Determine the [x, y] coordinate at the center of the cell enclosing the given text.  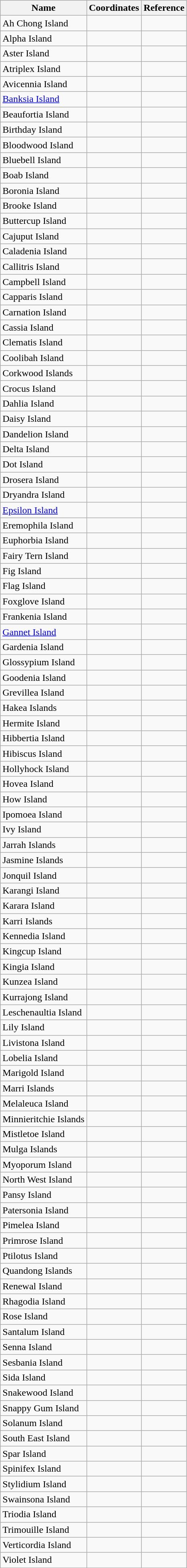
Capparis Island [44, 297]
Coolibah Island [44, 358]
Karangi Island [44, 890]
Myoporum Island [44, 1165]
Birthday Island [44, 130]
Rhagodia Island [44, 1301]
Dandelion Island [44, 434]
Boab Island [44, 175]
How Island [44, 799]
Quandong Islands [44, 1271]
Snappy Gum Island [44, 1408]
Karri Islands [44, 921]
Dot Island [44, 465]
Leschenaultia Island [44, 1012]
Sida Island [44, 1377]
Cassia Island [44, 327]
Fig Island [44, 571]
Corkwood Islands [44, 373]
South East Island [44, 1438]
Spar Island [44, 1454]
Flag Island [44, 586]
Gardenia Island [44, 647]
Senna Island [44, 1347]
Verticordia Island [44, 1545]
Clematis Island [44, 343]
Kennedia Island [44, 936]
Spinifex Island [44, 1469]
Beaufortia Island [44, 114]
Boronia Island [44, 191]
Delta Island [44, 449]
Drosera Island [44, 480]
Pimelea Island [44, 1225]
Ipomoea Island [44, 814]
Marigold Island [44, 1073]
Caladenia Island [44, 251]
Mistletoe Island [44, 1134]
Banksia Island [44, 99]
Lobelia Island [44, 1058]
Hibbertia Island [44, 738]
Jarrah Islands [44, 845]
Ah Chong Island [44, 23]
Bloodwood Island [44, 145]
Stylidium Island [44, 1484]
Crocus Island [44, 388]
Lily Island [44, 1027]
Hovea Island [44, 784]
Cajuput Island [44, 236]
Snakewood Island [44, 1392]
Fairy Tern Island [44, 556]
Primrose Island [44, 1241]
Patersonia Island [44, 1210]
Hollyhock Island [44, 769]
Daisy Island [44, 419]
Santalum Island [44, 1332]
Callitris Island [44, 267]
Jasmine Islands [44, 860]
Pansy Island [44, 1195]
Gannet Island [44, 632]
Bluebell Island [44, 160]
Rose Island [44, 1317]
Minnieritchie Islands [44, 1119]
Renewal Island [44, 1286]
Coordinates [114, 8]
Euphorbia Island [44, 541]
Hibiscus Island [44, 754]
Kingia Island [44, 967]
Melaleuca Island [44, 1103]
Goodenia Island [44, 678]
Frankenia Island [44, 616]
Hermite Island [44, 723]
Epsilon Island [44, 510]
Brooke Island [44, 206]
Sesbania Island [44, 1362]
Jonquil Island [44, 875]
Hakea Islands [44, 708]
Campbell Island [44, 282]
Carnation Island [44, 312]
Ivy Island [44, 830]
Avicennia Island [44, 84]
Alpha Island [44, 38]
North West Island [44, 1180]
Kingcup Island [44, 952]
Name [44, 8]
Atriplex Island [44, 69]
Swainsona Island [44, 1499]
Foxglove Island [44, 601]
Ptilotus Island [44, 1256]
Buttercup Island [44, 221]
Mulga Islands [44, 1149]
Triodia Island [44, 1514]
Violet Island [44, 1560]
Livistona Island [44, 1043]
Dahlia Island [44, 403]
Karara Island [44, 906]
Eremophila Island [44, 525]
Solanum Island [44, 1423]
Kurrajong Island [44, 997]
Glossypium Island [44, 662]
Trimouille Island [44, 1530]
Kunzea Island [44, 982]
Marri Islands [44, 1088]
Dryandra Island [44, 495]
Aster Island [44, 54]
Reference [164, 8]
Grevillea Island [44, 693]
